Return the [X, Y] coordinate for the center point of the cell that contains the specified text.  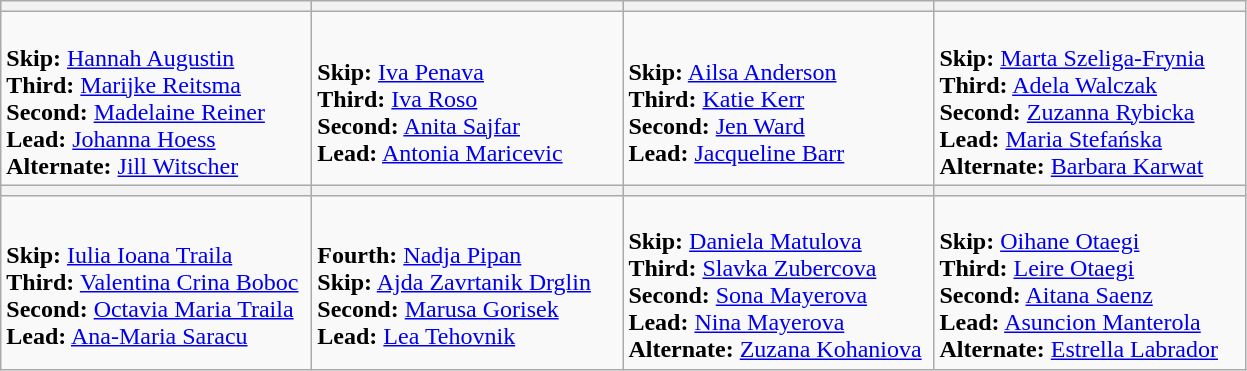
Skip: Hannah Augustin Third: Marijke Reitsma Second: Madelaine Reiner Lead: Johanna Hoess Alternate: Jill Witscher [156, 98]
Skip: Iva Penava Third: Iva Roso Second: Anita Sajfar Lead: Antonia Maricevic [468, 98]
Skip: Iulia Ioana Traila Third: Valentina Crina Boboc Second: Octavia Maria Traila Lead: Ana-Maria Saracu [156, 282]
Skip: Daniela Matulova Third: Slavka Zubercova Second: Sona Mayerova Lead: Nina Mayerova Alternate: Zuzana Kohaniova [778, 282]
Fourth: Nadja Pipan Skip: Ajda Zavrtanik Drglin Second: Marusa Gorisek Lead: Lea Tehovnik [468, 282]
Skip: Marta Szeliga-Frynia Third: Adela Walczak Second: Zuzanna Rybicka Lead: Maria Stefańska Alternate: Barbara Karwat [1090, 98]
Skip: Ailsa Anderson Third: Katie Kerr Second: Jen Ward Lead: Jacqueline Barr [778, 98]
Skip: Oihane Otaegi Third: Leire Otaegi Second: Aitana Saenz Lead: Asuncion Manterola Alternate: Estrella Labrador [1090, 282]
